Detect which cell encompasses the target text, then output its [X, Y] center coordinate. 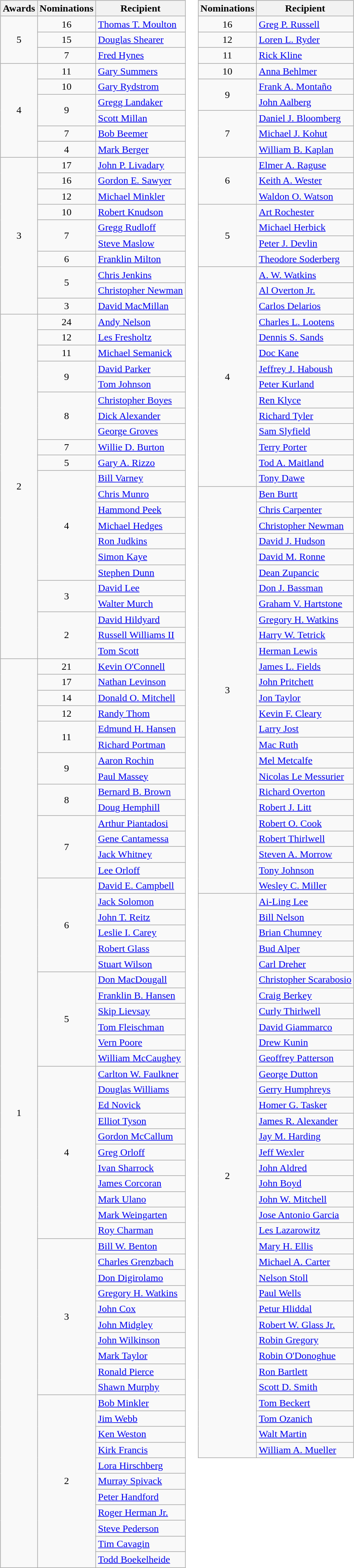
Awards [19, 8]
Walt Martin [305, 1434]
George Groves [140, 431]
Tom Fleischman [140, 1027]
Mel Metcalfe [305, 760]
James L. Fields [305, 666]
1 [19, 1113]
Herman Lewis [305, 651]
Harry W. Tetrick [305, 635]
Bernard B. Brown [140, 792]
Christopher Scarabosio [305, 980]
Waldon O. Watson [305, 196]
Jack Solomon [140, 902]
Shawn Murphy [140, 1387]
William B. Kaplan [305, 149]
Richard Overton [305, 792]
David Giammarco [305, 1027]
Ron Judkins [140, 541]
Robert Knudson [140, 212]
Todd Boekelheide [140, 1559]
Andy Nelson [140, 322]
John T. Reitz [140, 917]
Nicolas Le Messurier [305, 776]
Kevin O'Connell [140, 666]
William McCaughey [140, 1058]
Michael Herbick [305, 228]
Dean Zupancic [305, 573]
Tony Dawe [305, 478]
Gordon E. Sawyer [140, 181]
Robin O'Donoghue [305, 1356]
Fred Hynes [140, 55]
Don J. Bassman [305, 588]
15 [67, 40]
Lee Orloff [140, 870]
Tim Cavagin [140, 1544]
Terry Porter [305, 447]
Scott D. Smith [305, 1387]
Greg P. Russell [305, 24]
Stephen Dunn [140, 573]
Robert Thirlwell [305, 839]
Douglas Shearer [140, 40]
Bud Alper [305, 948]
Stuart Wilson [140, 964]
Christopher Boyes [140, 400]
Bill Nelson [305, 917]
Geoffrey Patterson [305, 1058]
John Aldred [305, 1168]
Chris Carpenter [305, 510]
Mark Taylor [140, 1356]
Graham V. Hartstone [305, 604]
David Lee [140, 588]
Daniel J. Bloomberg [305, 118]
Skip Lievsay [140, 1011]
Steven A. Morrow [305, 855]
Steve Maslow [140, 243]
William A. Mueller [305, 1450]
Richard Tyler [305, 416]
Paul Massey [140, 776]
Michael A. Carter [305, 1262]
Rick Kline [305, 55]
John Boyd [305, 1184]
Mark Weingarten [140, 1215]
Roger Herman Jr. [140, 1512]
David MacMillan [140, 306]
Carl Dreher [305, 964]
Charles L. Lootens [305, 322]
Petur Hliddal [305, 1309]
Kevin F. Cleary [305, 713]
Ken Weston [140, 1434]
Robin Gregory [305, 1340]
Michael Hedges [140, 525]
Al Overton Jr. [305, 290]
Michael Minkler [140, 196]
Les Lazarowitz [305, 1230]
James Corcoran [140, 1184]
Carlos Delarios [305, 306]
Les Fresholtz [140, 338]
Dick Alexander [140, 416]
Thomas T. Moulton [140, 24]
Jon Taylor [305, 698]
Art Rochester [305, 212]
Michael Semanick [140, 353]
Nelson Stoll [305, 1277]
David E. Campbell [140, 886]
Elmer A. Raguse [305, 165]
John Pritchett [305, 682]
Peter Kurland [305, 384]
Tony Johnson [305, 870]
Ai-Ling Lee [305, 902]
Willie D. Burton [140, 447]
Bob Beemer [140, 134]
Jay M. Harding [305, 1137]
Curly Thirlwell [305, 1011]
Brian Chumney [305, 933]
Mary H. Ellis [305, 1246]
Bob Minkler [140, 1403]
Anna Behlmer [305, 71]
Mark Ulano [140, 1199]
Ben Burtt [305, 494]
Peter J. Devlin [305, 243]
Loren L. Ryder [305, 40]
Franklin Milton [140, 259]
David Hildyard [140, 620]
Jose Antonio Garcia [305, 1215]
Gregg Landaker [140, 103]
Elliot Tyson [140, 1121]
Mark Berger [140, 149]
Franklin B. Hansen [140, 995]
Lora Hirschberg [140, 1465]
Doc Kane [305, 353]
Richard Portman [140, 745]
24 [67, 322]
Tom Scott [140, 651]
John Cox [140, 1309]
Charles Grenzbach [140, 1262]
Craig Berkey [305, 995]
David J. Hudson [305, 541]
Ronald Pierce [140, 1372]
Douglas Williams [140, 1090]
Gene Cantamessa [140, 839]
Theodore Soderberg [305, 259]
Roy Charman [140, 1230]
Jeffrey J. Haboush [305, 369]
Hammond Peek [140, 510]
Ed Novick [140, 1105]
Edmund H. Hansen [140, 729]
Gerry Humphreys [305, 1090]
Dennis S. Sands [305, 338]
David Parker [140, 369]
Leslie I. Carey [140, 933]
David M. Ronne [305, 557]
Gary Rydstrom [140, 87]
Paul Wells [305, 1293]
Vern Poore [140, 1042]
John Aalberg [305, 103]
Ivan Sharrock [140, 1168]
Robert O. Cook [305, 823]
John P. Livadary [140, 165]
Bill Varney [140, 478]
Frank A. Montaño [305, 87]
Keith A. Wester [305, 181]
Peter Handford [140, 1497]
A. W. Watkins [305, 275]
Drew Kunin [305, 1042]
George Dutton [305, 1074]
Scott Millan [140, 118]
Gregg Rudloff [140, 228]
Gary Summers [140, 71]
Ron Bartlett [305, 1372]
Ren Klyce [305, 400]
Chris Jenkins [140, 275]
Don Digirolamo [140, 1277]
Michael J. Kohut [305, 134]
John Midgley [140, 1324]
Russell Williams II [140, 635]
John Wilkinson [140, 1340]
Murray Spivack [140, 1481]
Gordon McCallum [140, 1137]
John W. Mitchell [305, 1199]
Mac Ruth [305, 745]
Tom Beckert [305, 1403]
Nathan Levinson [140, 682]
Larry Jost [305, 729]
Robert W. Glass Jr. [305, 1324]
14 [67, 698]
Robert J. Litt [305, 807]
Robert Glass [140, 948]
Jeff Wexler [305, 1152]
James R. Alexander [305, 1121]
Aaron Rochin [140, 760]
Simon Kaye [140, 557]
Arthur Piantadosi [140, 823]
Chris Munro [140, 494]
Tod A. Maitland [305, 463]
Wesley C. Miller [305, 886]
21 [67, 666]
Don MacDougall [140, 980]
Walter Murch [140, 604]
Greg Orloff [140, 1152]
Homer G. Tasker [305, 1105]
Kirk Francis [140, 1450]
Tom Ozanich [305, 1419]
Sam Slyfield [305, 431]
Randy Thom [140, 713]
Jack Whitney [140, 855]
Bill W. Benton [140, 1246]
Tom Johnson [140, 384]
Donald O. Mitchell [140, 698]
Steve Pederson [140, 1528]
Doug Hemphill [140, 807]
Carlton W. Faulkner [140, 1074]
Gary A. Rizzo [140, 463]
Jim Webb [140, 1419]
